Return the (X, Y) coordinate for the center point of the cell that contains the specified text.  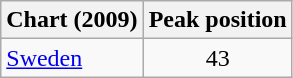
Sweden (72, 58)
Chart (2009) (72, 20)
43 (218, 58)
Peak position (218, 20)
